Search for the cell housing the specified text and yield its (x, y) center coordinate. 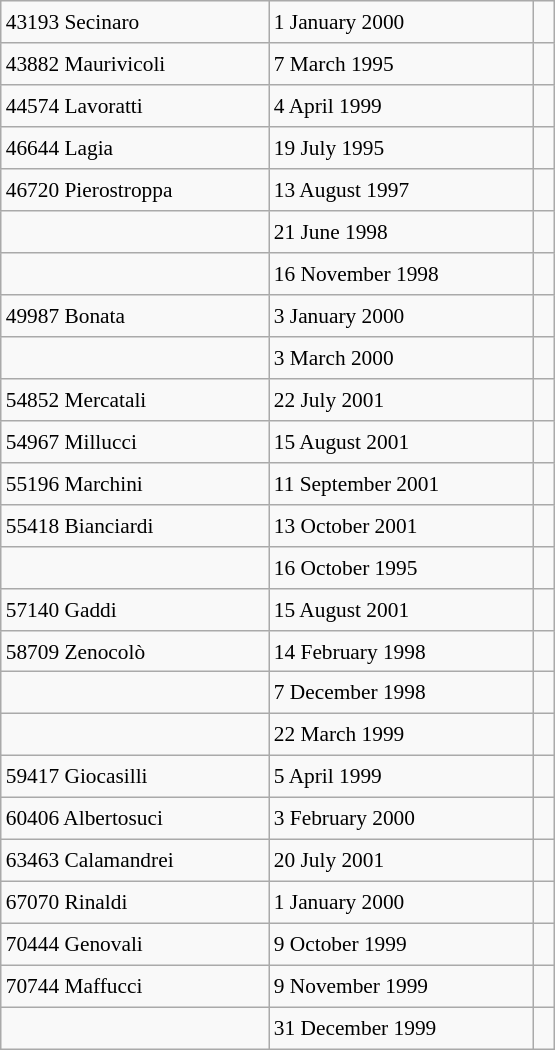
54967 Millucci (135, 441)
46644 Lagia (135, 148)
14 February 1998 (401, 651)
46720 Pierostroppa (135, 190)
20 July 2001 (401, 861)
70444 Genovali (135, 945)
3 January 2000 (401, 316)
3 March 2000 (401, 358)
21 June 1998 (401, 232)
57140 Gaddi (135, 609)
22 July 2001 (401, 399)
44574 Lavoratti (135, 106)
55196 Marchini (135, 483)
11 September 2001 (401, 483)
16 October 1995 (401, 567)
13 August 1997 (401, 190)
43193 Secinaro (135, 22)
31 December 1999 (401, 1028)
4 April 1999 (401, 106)
59417 Giocasilli (135, 777)
60406 Albertosuci (135, 819)
43882 Maurivicoli (135, 64)
9 November 1999 (401, 986)
13 October 2001 (401, 525)
63463 Calamandrei (135, 861)
9 October 1999 (401, 945)
70744 Maffucci (135, 986)
58709 Zenocolò (135, 651)
55418 Bianciardi (135, 525)
16 November 1998 (401, 274)
3 February 2000 (401, 819)
49987 Bonata (135, 316)
54852 Mercatali (135, 399)
7 December 1998 (401, 693)
19 July 1995 (401, 148)
22 March 1999 (401, 735)
5 April 1999 (401, 777)
67070 Rinaldi (135, 903)
7 March 1995 (401, 64)
